Provide the [X, Y] coordinate of the cell's center where the given text is located.  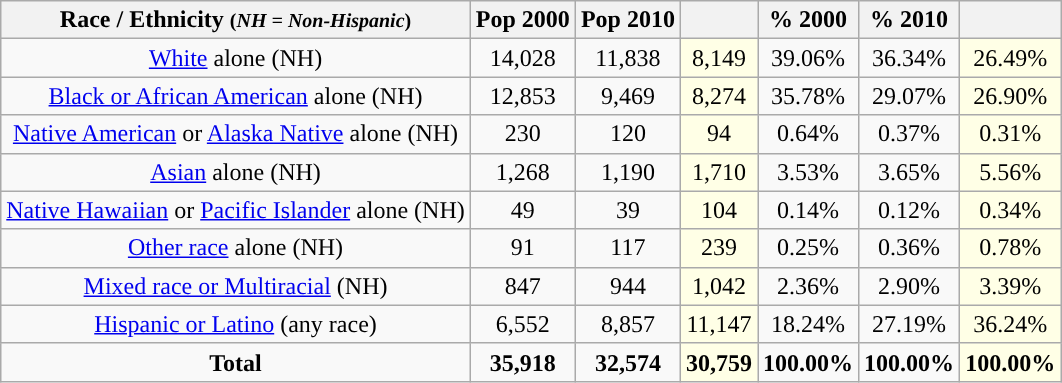
1,268 [522, 172]
0.37% [910, 134]
117 [628, 248]
0.34% [1010, 210]
Native American or Alaska Native alone (NH) [236, 134]
104 [718, 210]
91 [522, 248]
239 [718, 248]
% 2010 [910, 20]
3.53% [808, 172]
94 [718, 134]
Other race alone (NH) [236, 248]
3.65% [910, 172]
0.25% [808, 248]
8,149 [718, 58]
120 [628, 134]
36.34% [910, 58]
14,028 [522, 58]
11,838 [628, 58]
847 [522, 286]
12,853 [522, 96]
0.14% [808, 210]
36.24% [1010, 324]
Total [236, 362]
18.24% [808, 324]
8,274 [718, 96]
30,759 [718, 362]
2.90% [910, 286]
27.19% [910, 324]
1,190 [628, 172]
1,042 [718, 286]
Asian alone (NH) [236, 172]
6,552 [522, 324]
35,918 [522, 362]
Native Hawaiian or Pacific Islander alone (NH) [236, 210]
Black or African American alone (NH) [236, 96]
2.36% [808, 286]
39.06% [808, 58]
49 [522, 210]
Mixed race or Multiracial (NH) [236, 286]
26.49% [1010, 58]
3.39% [1010, 286]
White alone (NH) [236, 58]
32,574 [628, 362]
29.07% [910, 96]
Race / Ethnicity (NH = Non-Hispanic) [236, 20]
39 [628, 210]
0.36% [910, 248]
Hispanic or Latino (any race) [236, 324]
1,710 [718, 172]
0.12% [910, 210]
9,469 [628, 96]
% 2000 [808, 20]
0.31% [1010, 134]
0.64% [808, 134]
Pop 2000 [522, 20]
944 [628, 286]
Pop 2010 [628, 20]
5.56% [1010, 172]
8,857 [628, 324]
11,147 [718, 324]
35.78% [808, 96]
26.90% [1010, 96]
0.78% [1010, 248]
230 [522, 134]
